Capture the cell that displays the provided text and extract its (X, Y) central coordinate. 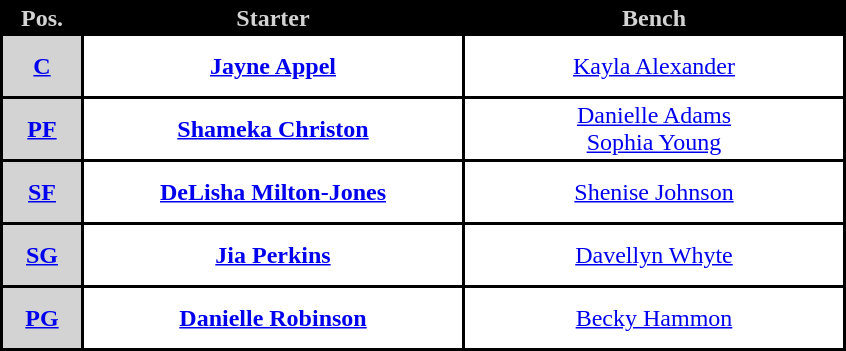
Starter (273, 18)
Shameka Christon (273, 129)
Kayla Alexander (654, 66)
Jayne Appel (273, 66)
Becky Hammon (654, 318)
C (42, 66)
Shenise Johnson (654, 192)
Danielle Robinson (273, 318)
SG (42, 255)
Bench (654, 18)
PF (42, 129)
PG (42, 318)
Davellyn Whyte (654, 255)
Danielle AdamsSophia Young (654, 129)
Pos. (42, 18)
DeLisha Milton-Jones (273, 192)
Jia Perkins (273, 255)
SF (42, 192)
